Search for the cell housing the specified text and yield its (x, y) center coordinate. 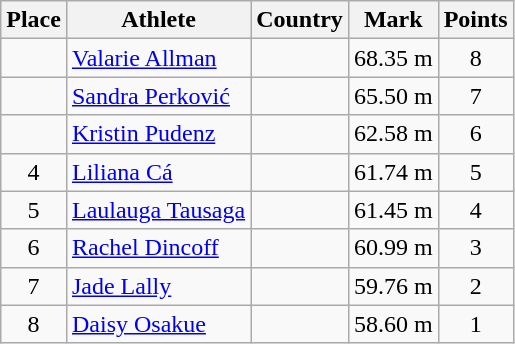
62.58 m (393, 134)
65.50 m (393, 96)
Daisy Osakue (158, 324)
60.99 m (393, 248)
61.45 m (393, 210)
59.76 m (393, 286)
1 (476, 324)
Laulauga Tausaga (158, 210)
Sandra Perković (158, 96)
Athlete (158, 20)
Country (300, 20)
2 (476, 286)
68.35 m (393, 58)
61.74 m (393, 172)
Place (34, 20)
3 (476, 248)
Points (476, 20)
Liliana Cá (158, 172)
Kristin Pudenz (158, 134)
Valarie Allman (158, 58)
Rachel Dincoff (158, 248)
Jade Lally (158, 286)
Mark (393, 20)
58.60 m (393, 324)
